From the cell containing the given text, extract its center point as [x, y] coordinate. 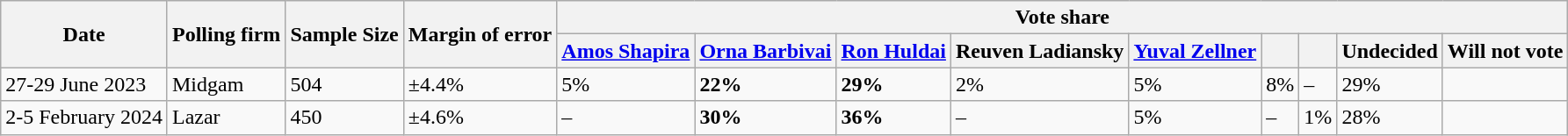
1% [1318, 118]
Orna Barbivai [766, 51]
504 [344, 84]
Midgam [226, 84]
Lazar [226, 118]
Sample Size [344, 34]
8% [1281, 84]
30% [766, 118]
Amos Shapira [625, 51]
Undecided [1390, 51]
27-29 June 2023 [84, 84]
±4.4% [480, 84]
Margin of error [480, 34]
2% [1039, 84]
28% [1390, 118]
Will not vote [1506, 51]
36% [893, 118]
22% [766, 84]
450 [344, 118]
±4.6% [480, 118]
Polling firm [226, 34]
Reuven Ladiansky [1039, 51]
Vote share [1063, 18]
Date [84, 34]
Ron Huldai [893, 51]
Yuval Zellner [1195, 51]
2-5 February 2024 [84, 118]
